Capture the cell that displays the provided text and extract its [X, Y] central coordinate. 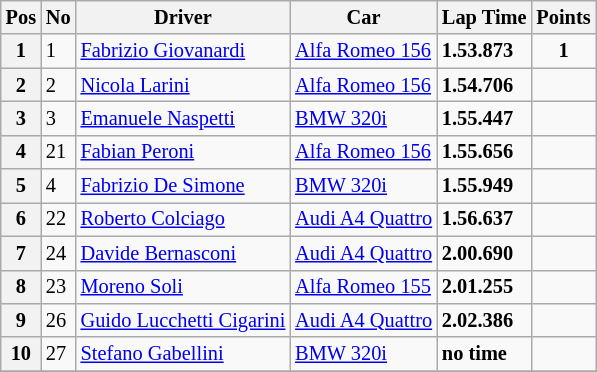
Car [364, 17]
1.53.873 [484, 51]
Nicola Larini [184, 85]
9 [21, 320]
no time [484, 354]
1.55.447 [484, 118]
Emanuele Naspetti [184, 118]
2.01.255 [484, 287]
Points [563, 17]
6 [21, 219]
27 [58, 354]
1.54.706 [484, 85]
24 [58, 253]
22 [58, 219]
No [58, 17]
1.55.949 [484, 186]
26 [58, 320]
Guido Lucchetti Cigarini [184, 320]
Fabrizio De Simone [184, 186]
Davide Bernasconi [184, 253]
Alfa Romeo 155 [364, 287]
Stefano Gabellini [184, 354]
Pos [21, 17]
8 [21, 287]
1.55.656 [484, 152]
10 [21, 354]
Fabian Peroni [184, 152]
2.00.690 [484, 253]
1.56.637 [484, 219]
Lap Time [484, 17]
23 [58, 287]
7 [21, 253]
5 [21, 186]
2.02.386 [484, 320]
21 [58, 152]
Roberto Colciago [184, 219]
Moreno Soli [184, 287]
Fabrizio Giovanardi [184, 51]
Driver [184, 17]
